From the cell containing the given text, extract its center point as [x, y] coordinate. 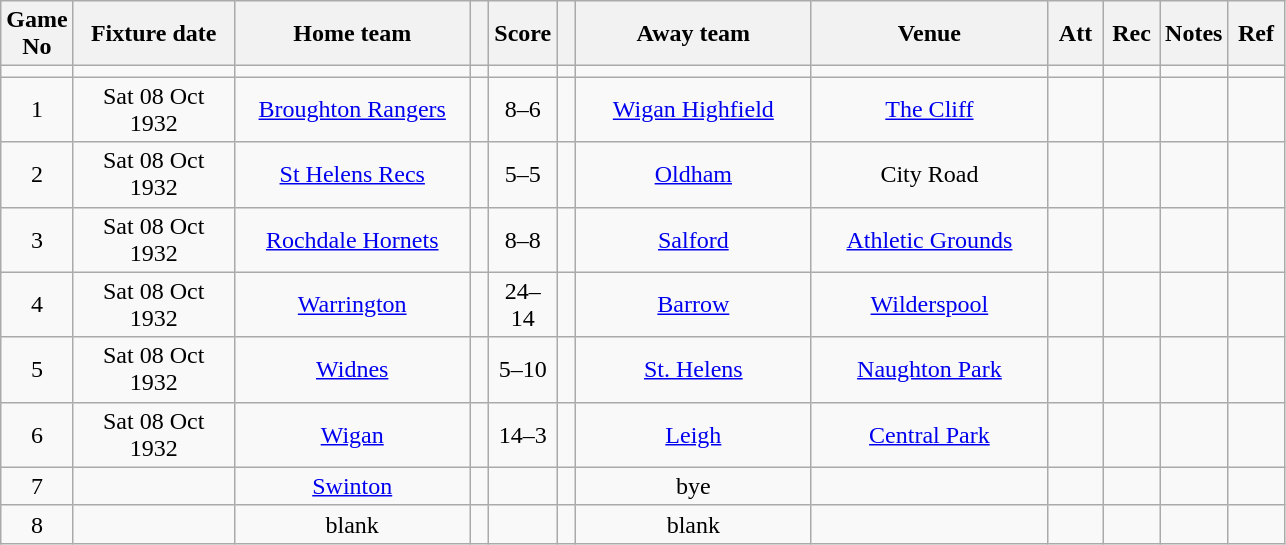
Swinton [352, 486]
Ref [1256, 34]
Fixture date [154, 34]
8 [37, 524]
7 [37, 486]
Wigan Highfield [693, 110]
St Helens Recs [352, 174]
Wilderspool [929, 304]
Venue [929, 34]
Oldham [693, 174]
Warrington [352, 304]
St. Helens [693, 370]
Salford [693, 240]
Wigan [352, 434]
Notes [1194, 34]
5 [37, 370]
5–5 [523, 174]
Att [1075, 34]
bye [693, 486]
Rochdale Hornets [352, 240]
2 [37, 174]
Broughton Rangers [352, 110]
Rec [1132, 34]
6 [37, 434]
Barrow [693, 304]
The Cliff [929, 110]
Central Park [929, 434]
Score [523, 34]
8–8 [523, 240]
14–3 [523, 434]
5–10 [523, 370]
8–6 [523, 110]
Athletic Grounds [929, 240]
3 [37, 240]
Away team [693, 34]
Game No [37, 34]
Widnes [352, 370]
Leigh [693, 434]
4 [37, 304]
City Road [929, 174]
Naughton Park [929, 370]
Home team [352, 34]
1 [37, 110]
24–14 [523, 304]
